Return the [X, Y] coordinate for the center point of the cell that contains the specified text.  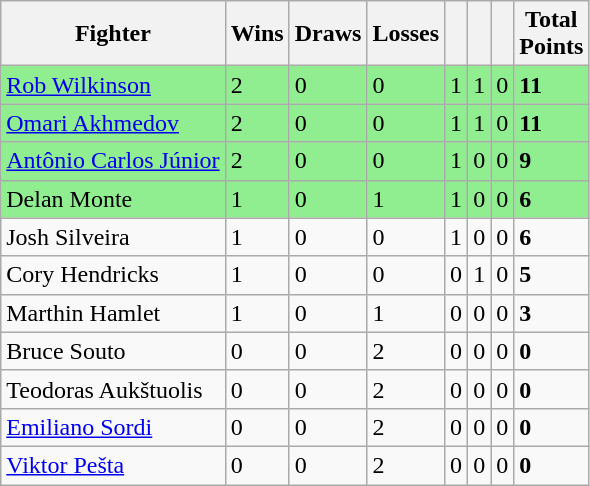
3 [552, 313]
Losses [406, 34]
Wins [257, 34]
Marthin Hamlet [113, 313]
Bruce Souto [113, 351]
Viktor Pešta [113, 465]
Emiliano Sordi [113, 427]
5 [552, 275]
Draws [328, 34]
Josh Silveira [113, 237]
Fighter [113, 34]
Total Points [552, 34]
Rob Wilkinson [113, 85]
9 [552, 161]
Teodoras Aukštuolis [113, 389]
Antônio Carlos Júnior [113, 161]
Omari Akhmedov [113, 123]
Delan Monte [113, 199]
Cory Hendricks [113, 275]
